Scan for the cell matching the given text and deliver its (x, y) coordinate at center. 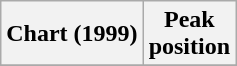
Chart (1999) (72, 34)
Peakposition (189, 34)
